Extract the [X, Y] coordinate from the center of the cell holding the provided text.  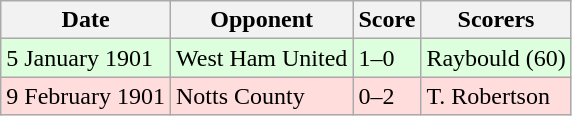
0–2 [387, 96]
Notts County [261, 96]
1–0 [387, 58]
West Ham United [261, 58]
Opponent [261, 20]
Date [86, 20]
Raybould (60) [496, 58]
Score [387, 20]
9 February 1901 [86, 96]
Scorers [496, 20]
5 January 1901 [86, 58]
T. Robertson [496, 96]
